Determine the (X, Y) coordinate at the center of the cell enclosing the given text.  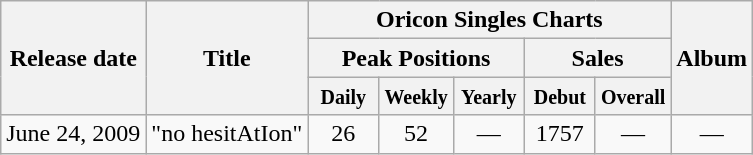
52 (416, 134)
Yearly (488, 96)
Title (227, 58)
Peak Positions (416, 58)
Daily (344, 96)
Oricon Singles Charts (490, 20)
1757 (560, 134)
Release date (74, 58)
Overall (632, 96)
"no hesitAtIon" (227, 134)
Sales (598, 58)
Debut (560, 96)
Weekly (416, 96)
26 (344, 134)
Album (712, 58)
June 24, 2009 (74, 134)
